From the cell containing the given text, extract its center point as (X, Y) coordinate. 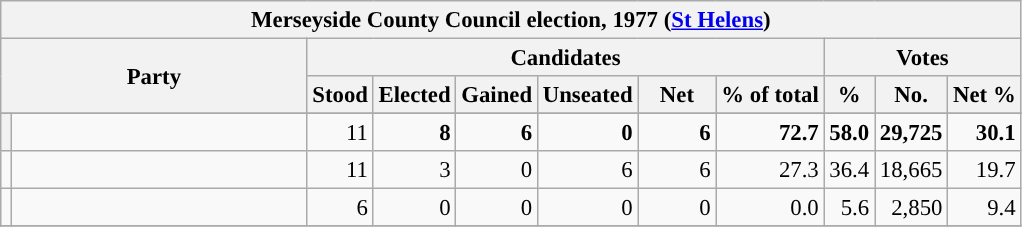
% (849, 95)
29,725 (910, 133)
30.1 (984, 133)
36.4 (849, 170)
Merseyside County Council election, 1977 (St Helens) (511, 20)
Elected (414, 95)
18,665 (910, 170)
2,850 (910, 208)
5.6 (849, 208)
Stood (340, 95)
Votes (922, 58)
Net % (984, 95)
% of total (770, 95)
0.0 (770, 208)
3 (414, 170)
58.0 (849, 133)
Unseated (587, 95)
Candidates (566, 58)
Party (154, 76)
No. (910, 95)
27.3 (770, 170)
19.7 (984, 170)
8 (414, 133)
72.7 (770, 133)
Net (677, 95)
9.4 (984, 208)
Gained (496, 95)
